Locate the cell with the specified text and output its (X, Y) center coordinate. 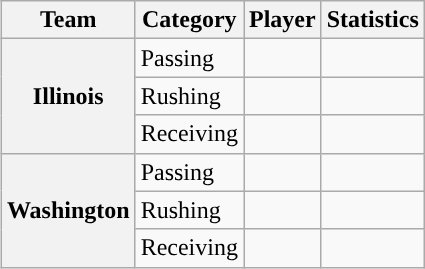
Category (189, 20)
Illinois (68, 96)
Statistics (372, 20)
Washington (68, 210)
Player (283, 20)
Team (68, 20)
